Provide the [X, Y] coordinate of the cell's center where the given text is located.  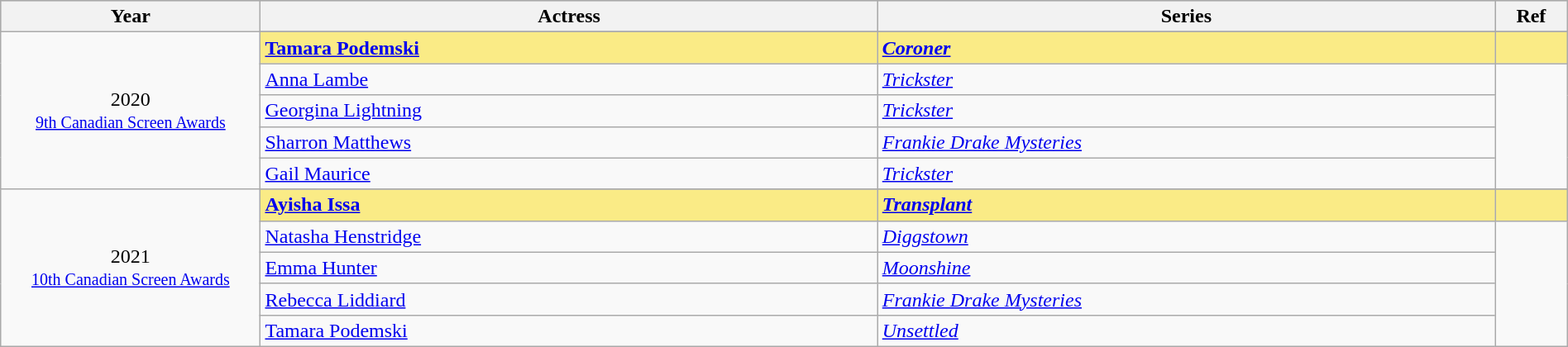
2021 10th Canadian Screen Awards [131, 268]
Diggstown [1186, 236]
Coroner [1186, 48]
Sharron Matthews [569, 142]
Ayisha Issa [569, 205]
Natasha Henstridge [569, 236]
Anna Lambe [569, 79]
Transplant [1186, 205]
Georgina Lightning [569, 111]
Rebecca Liddiard [569, 299]
Ref [1532, 17]
Unsettled [1186, 330]
Emma Hunter [569, 268]
Year [131, 17]
Actress [569, 17]
Series [1186, 17]
2020 9th Canadian Screen Awards [131, 111]
Moonshine [1186, 268]
Gail Maurice [569, 173]
